Locate the cell with the specified text and output its (x, y) center coordinate. 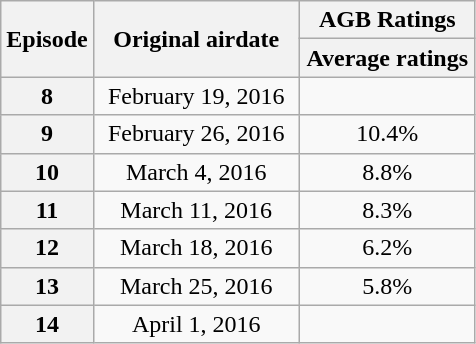
April 1, 2016 (196, 324)
5.8% (387, 286)
9 (47, 134)
March 25, 2016 (196, 286)
February 26, 2016 (196, 134)
10 (47, 172)
February 19, 2016 (196, 96)
11 (47, 210)
10.4% (387, 134)
8.3% (387, 210)
March 11, 2016 (196, 210)
Average ratings (387, 58)
8.8% (387, 172)
Episode (47, 39)
March 4, 2016 (196, 172)
Original airdate (196, 39)
13 (47, 286)
8 (47, 96)
12 (47, 248)
March 18, 2016 (196, 248)
6.2% (387, 248)
AGB Ratings (387, 20)
14 (47, 324)
